From the cell containing the given text, extract its center point as [X, Y] coordinate. 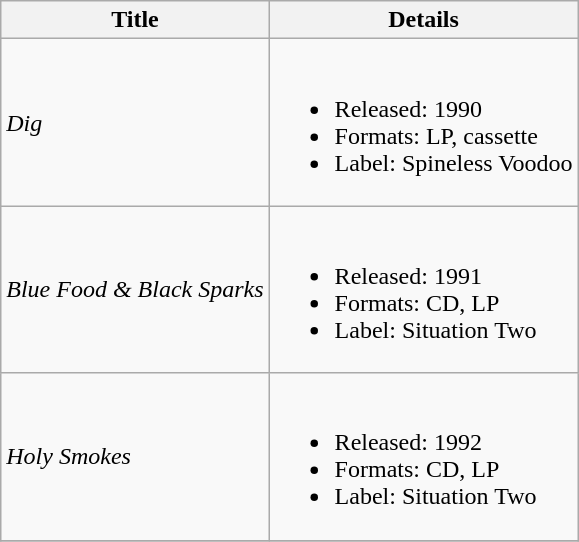
Holy Smokes [135, 456]
Released: 1991Formats: CD, LPLabel: Situation Two [424, 290]
Released: 1992Formats: CD, LPLabel: Situation Two [424, 456]
Released: 1990Formats: LP, cassetteLabel: Spineless Voodoo [424, 122]
Details [424, 20]
Title [135, 20]
Blue Food & Black Sparks [135, 290]
Dig [135, 122]
